Provide the (x, y) coordinate of the cell's center where the given text is located.  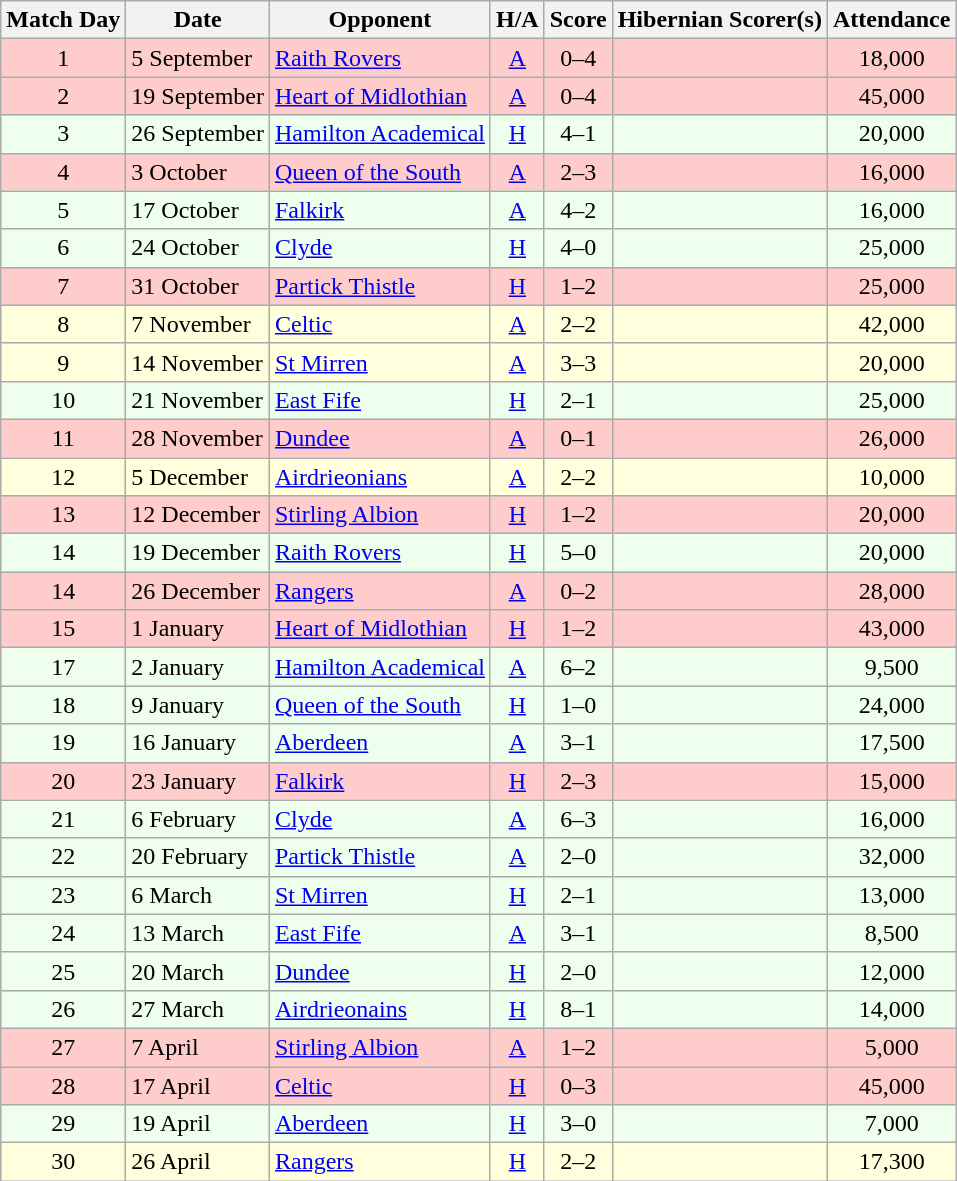
24 October (198, 248)
16 January (198, 743)
28,000 (891, 591)
3–3 (578, 362)
22 (64, 857)
9 (64, 362)
4–0 (578, 248)
21 November (198, 400)
Opponent (380, 20)
26 December (198, 591)
3 (64, 134)
5,000 (891, 1047)
15 (64, 629)
27 (64, 1047)
9 January (198, 705)
23 January (198, 781)
0–1 (578, 438)
13 (64, 515)
17,500 (891, 743)
12,000 (891, 971)
Date (198, 20)
1 (64, 58)
3 October (198, 172)
4–2 (578, 210)
17,300 (891, 1162)
26,000 (891, 438)
19 (64, 743)
12 December (198, 515)
7,000 (891, 1124)
8 (64, 324)
14 November (198, 362)
20 February (198, 857)
2 January (198, 667)
29 (64, 1124)
18,000 (891, 58)
2 (64, 96)
20 (64, 781)
6 February (198, 819)
7 November (198, 324)
30 (64, 1162)
17 October (198, 210)
42,000 (891, 324)
19 September (198, 96)
5–0 (578, 553)
6–2 (578, 667)
5 September (198, 58)
Match Day (64, 20)
25 (64, 971)
4–1 (578, 134)
21 (64, 819)
Hibernian Scorer(s) (720, 20)
6 (64, 248)
28 November (198, 438)
19 December (198, 553)
4 (64, 172)
28 (64, 1085)
17 (64, 667)
H/A (517, 20)
19 April (198, 1124)
5 (64, 210)
Attendance (891, 20)
11 (64, 438)
17 April (198, 1085)
14,000 (891, 1009)
20 March (198, 971)
24,000 (891, 705)
18 (64, 705)
0–3 (578, 1085)
43,000 (891, 629)
1 January (198, 629)
15,000 (891, 781)
31 October (198, 286)
6 March (198, 895)
13 March (198, 933)
10 (64, 400)
26 September (198, 134)
6–3 (578, 819)
8,500 (891, 933)
0–2 (578, 591)
10,000 (891, 477)
12 (64, 477)
7 (64, 286)
Score (578, 20)
27 March (198, 1009)
23 (64, 895)
1–0 (578, 705)
26 (64, 1009)
Airdrieonians (380, 477)
32,000 (891, 857)
5 December (198, 477)
24 (64, 933)
3–0 (578, 1124)
8–1 (578, 1009)
Airdrieonains (380, 1009)
13,000 (891, 895)
7 April (198, 1047)
9,500 (891, 667)
26 April (198, 1162)
